For the text-containing cell, return its midpoint in [X, Y] coordinate format. 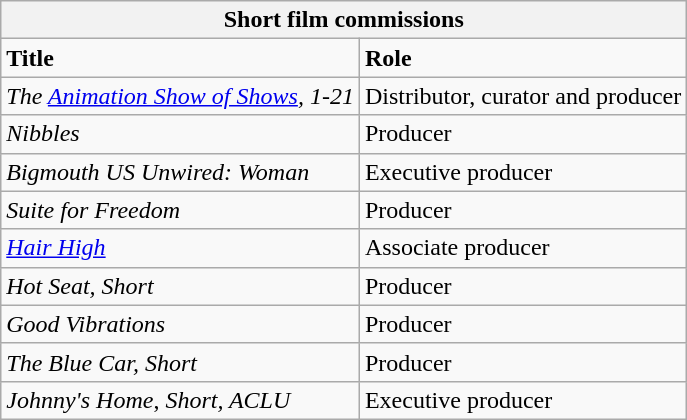
Associate producer [522, 248]
Distributor, curator and producer [522, 96]
Short film commissions [344, 20]
Bigmouth US Unwired: Woman [180, 172]
The Animation Show of Shows, 1-21 [180, 96]
Role [522, 58]
The Blue Car, Short [180, 362]
Good Vibrations [180, 324]
Suite for Freedom [180, 210]
Johnny's Home, Short, ACLU [180, 400]
Nibbles [180, 134]
Title [180, 58]
Hot Seat, Short [180, 286]
Hair High [180, 248]
